Scan for the cell matching the given text and deliver its (x, y) coordinate at center. 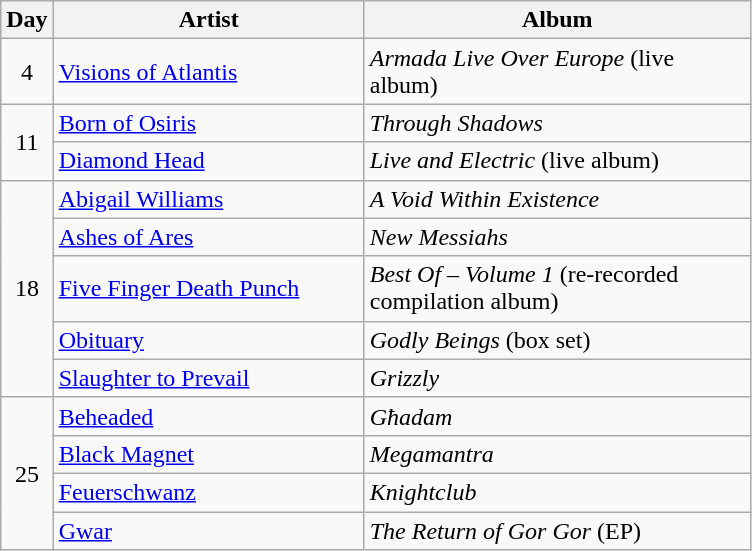
Feuerschwanz (208, 492)
Day (27, 20)
A Void Within Existence (557, 199)
Gwar (208, 531)
Godly Beings (box set) (557, 340)
Slaughter to Prevail (208, 378)
New Messiahs (557, 237)
Five Finger Death Punch (208, 288)
Knightclub (557, 492)
Obituary (208, 340)
Live and Electric (live album) (557, 161)
Born of Osiris (208, 123)
Abigail Williams (208, 199)
Through Shadows (557, 123)
Best Of – Volume 1 (re-recorded compilation album) (557, 288)
18 (27, 288)
Visions of Atlantis (208, 72)
Grizzly (557, 378)
The Return of Gor Gor (EP) (557, 531)
Diamond Head (208, 161)
Artist (208, 20)
4 (27, 72)
Għadam (557, 416)
Beheaded (208, 416)
25 (27, 473)
Album (557, 20)
Armada Live Over Europe (live album) (557, 72)
Black Magnet (208, 454)
Megamantra (557, 454)
11 (27, 142)
Ashes of Ares (208, 237)
